Determine the [x, y] coordinate at the center of the cell enclosing the given text.  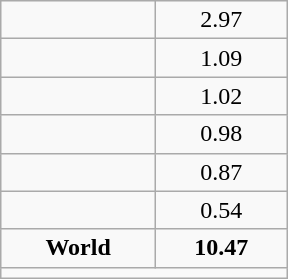
0.87 [221, 172]
0.54 [221, 210]
0.98 [221, 134]
1.09 [221, 58]
2.97 [221, 20]
10.47 [221, 248]
World [78, 248]
1.02 [221, 96]
